Output the (x, y) coordinate of the center of the cell containing the given text.  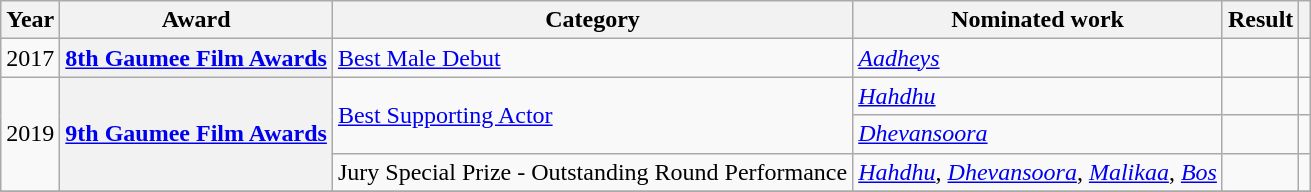
Result (1260, 20)
2017 (30, 58)
Hahdhu (1038, 96)
Best Male Debut (592, 58)
Jury Special Prize - Outstanding Round Performance (592, 172)
2019 (30, 134)
Year (30, 20)
Dhevansoora (1038, 134)
Aadheys (1038, 58)
Hahdhu, Dhevansoora, Malikaa, Bos (1038, 172)
8th Gaumee Film Awards (196, 58)
Award (196, 20)
Category (592, 20)
9th Gaumee Film Awards (196, 134)
Best Supporting Actor (592, 115)
Nominated work (1038, 20)
